Capture the cell that displays the provided text and extract its [x, y] central coordinate. 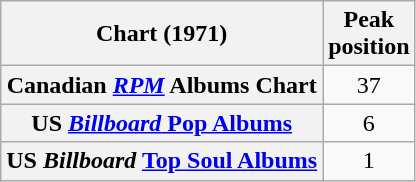
Peakposition [369, 34]
37 [369, 85]
US Billboard Pop Albums [162, 123]
6 [369, 123]
US Billboard Top Soul Albums [162, 161]
Chart (1971) [162, 34]
Canadian RPM Albums Chart [162, 85]
1 [369, 161]
